Return the (X, Y) coordinate for the center point of the cell that contains the specified text.  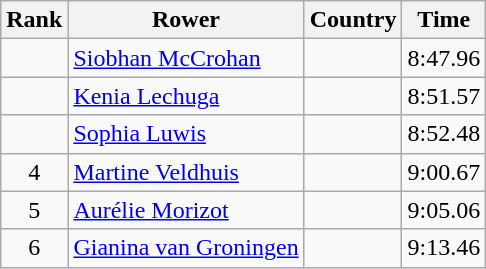
Siobhan McCrohan (186, 58)
8:52.48 (444, 134)
Gianina van Groningen (186, 248)
4 (34, 172)
Aurélie Morizot (186, 210)
Time (444, 20)
Kenia Lechuga (186, 96)
Rower (186, 20)
8:47.96 (444, 58)
Rank (34, 20)
Sophia Luwis (186, 134)
9:05.06 (444, 210)
9:13.46 (444, 248)
9:00.67 (444, 172)
8:51.57 (444, 96)
6 (34, 248)
Country (353, 20)
Martine Veldhuis (186, 172)
5 (34, 210)
